Capture the cell that displays the provided text and extract its (x, y) central coordinate. 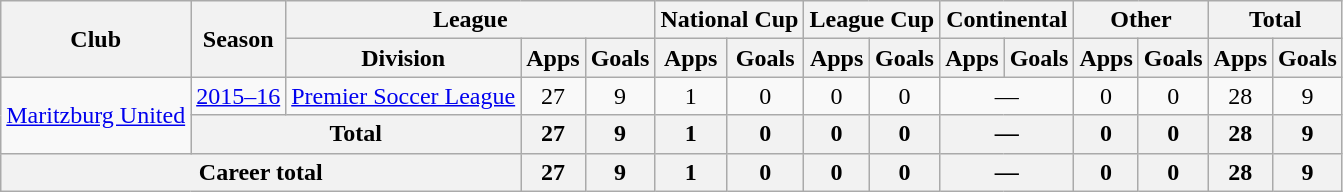
2015–16 (238, 96)
Season (238, 39)
Division (404, 58)
League (470, 20)
Continental (1007, 20)
Club (96, 39)
Other (1141, 20)
Career total (261, 172)
Maritzburg United (96, 115)
National Cup (730, 20)
League Cup (872, 20)
Premier Soccer League (404, 96)
